From the cell containing the given text, extract its center point as [X, Y] coordinate. 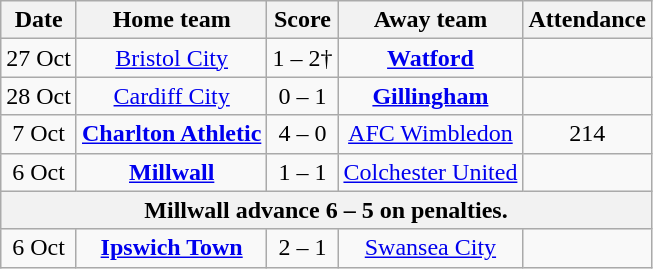
214 [587, 134]
Cardiff City [171, 96]
1 – 2† [302, 58]
0 – 1 [302, 96]
Millwall [171, 172]
Watford [430, 58]
28 Oct [39, 96]
Gillingham [430, 96]
Charlton Athletic [171, 134]
4 – 0 [302, 134]
Swansea City [430, 248]
Away team [430, 20]
1 – 1 [302, 172]
Home team [171, 20]
2 – 1 [302, 248]
Date [39, 20]
Bristol City [171, 58]
27 Oct [39, 58]
AFC Wimbledon [430, 134]
Score [302, 20]
7 Oct [39, 134]
Colchester United [430, 172]
Attendance [587, 20]
Ipswich Town [171, 248]
Millwall advance 6 – 5 on penalties. [326, 210]
